Pinpoint the cell where the given text exists, returning its (X, Y) midpoint coordinate. 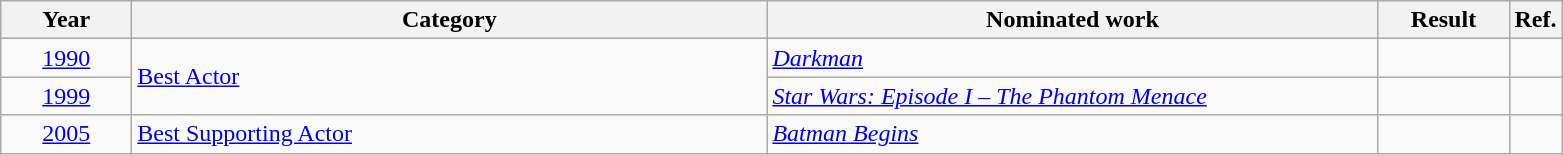
Best Actor (450, 77)
Darkman (1072, 58)
Best Supporting Actor (450, 134)
1999 (66, 96)
2005 (66, 134)
Batman Begins (1072, 134)
1990 (66, 58)
Year (66, 20)
Star Wars: Episode I – The Phantom Menace (1072, 96)
Nominated work (1072, 20)
Ref. (1536, 20)
Result (1444, 20)
Category (450, 20)
